Identify which cell holds the provided text, then report its (x, y) central coordinate. 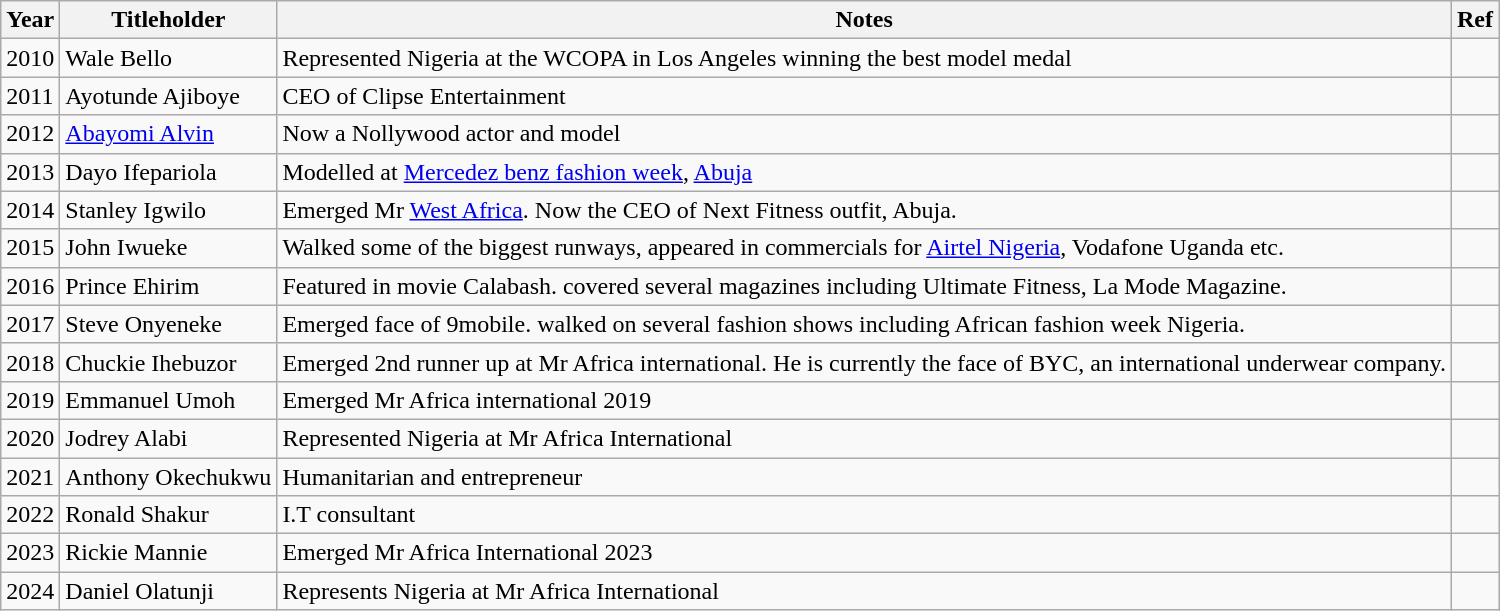
Notes (864, 20)
2016 (30, 286)
2011 (30, 96)
2010 (30, 58)
Emerged face of 9mobile. walked on several fashion shows including African fashion week Nigeria. (864, 324)
2012 (30, 134)
John Iwueke (168, 248)
2018 (30, 362)
Jodrey Alabi (168, 438)
Daniel Olatunji (168, 591)
Anthony Okechukwu (168, 477)
2024 (30, 591)
Ronald Shakur (168, 515)
Humanitarian and entrepreneur (864, 477)
I.T consultant (864, 515)
2017 (30, 324)
Rickie Mannie (168, 553)
Walked some of the biggest runways, appeared in commercials for Airtel Nigeria, Vodafone Uganda etc. (864, 248)
2022 (30, 515)
Chuckie Ihebuzor (168, 362)
Emerged Mr Africa international 2019 (864, 400)
Modelled at Mercedez benz fashion week, Abuja (864, 172)
Titleholder (168, 20)
Dayo Ifepariola (168, 172)
CEO of Clipse Entertainment (864, 96)
2019 (30, 400)
2014 (30, 210)
Emerged Mr Africa International 2023 (864, 553)
Now a Nollywood actor and model (864, 134)
Represented Nigeria at Mr Africa International (864, 438)
2015 (30, 248)
Ref (1476, 20)
2023 (30, 553)
Emerged Mr West Africa. Now the CEO of Next Fitness outfit, Abuja. (864, 210)
Emerged 2nd runner up at Mr Africa international. He is currently the face of BYC, an international underwear company. (864, 362)
2021 (30, 477)
Wale Bello (168, 58)
Ayotunde Ajiboye (168, 96)
Prince Ehirim (168, 286)
2013 (30, 172)
Featured in movie Calabash. covered several magazines including Ultimate Fitness, La Mode Magazine. (864, 286)
Stanley Igwilo (168, 210)
Represents Nigeria at Mr Africa International (864, 591)
Steve Onyeneke (168, 324)
Year (30, 20)
Abayomi Alvin (168, 134)
Represented Nigeria at the WCOPA in Los Angeles winning the best model medal (864, 58)
Emmanuel Umoh (168, 400)
2020 (30, 438)
